Find where the given text appears and provide that cell's center as (x, y) coordinate. 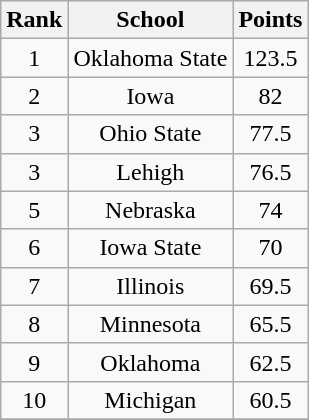
7 (34, 286)
1 (34, 58)
Iowa State (150, 248)
9 (34, 362)
Minnesota (150, 324)
69.5 (270, 286)
2 (34, 96)
Points (270, 20)
77.5 (270, 134)
62.5 (270, 362)
8 (34, 324)
Ohio State (150, 134)
6 (34, 248)
Oklahoma State (150, 58)
Illinois (150, 286)
82 (270, 96)
65.5 (270, 324)
Michigan (150, 400)
60.5 (270, 400)
10 (34, 400)
76.5 (270, 172)
123.5 (270, 58)
Oklahoma (150, 362)
5 (34, 210)
Iowa (150, 96)
School (150, 20)
Lehigh (150, 172)
74 (270, 210)
70 (270, 248)
Nebraska (150, 210)
Rank (34, 20)
